Pinpoint the cell where the given text exists, returning its [x, y] midpoint coordinate. 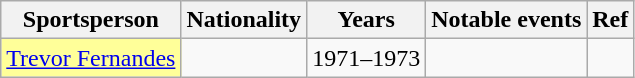
Years [366, 20]
Ref [610, 20]
Trevor Fernandes [91, 58]
Notable events [506, 20]
1971–1973 [366, 58]
Nationality [244, 20]
Sportsperson [91, 20]
